Scan for the cell matching the given text and deliver its (x, y) coordinate at center. 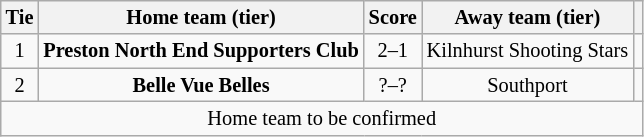
Preston North End Supporters Club (200, 51)
Score (393, 17)
2–1 (393, 51)
Tie (20, 17)
Kilnhurst Shooting Stars (528, 51)
Southport (528, 85)
Home team to be confirmed (322, 118)
2 (20, 85)
?–? (393, 85)
Away team (tier) (528, 17)
Belle Vue Belles (200, 85)
1 (20, 51)
Home team (tier) (200, 17)
